Return [X, Y] of the center of cell containing provided text 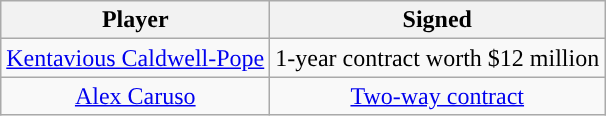
Kentavious Caldwell-Pope [136, 58]
1-year contract worth $12 million [438, 58]
Signed [438, 20]
Two-way contract [438, 96]
Player [136, 20]
Alex Caruso [136, 96]
